Determine the [x, y] coordinate at the center of the cell enclosing the given text.  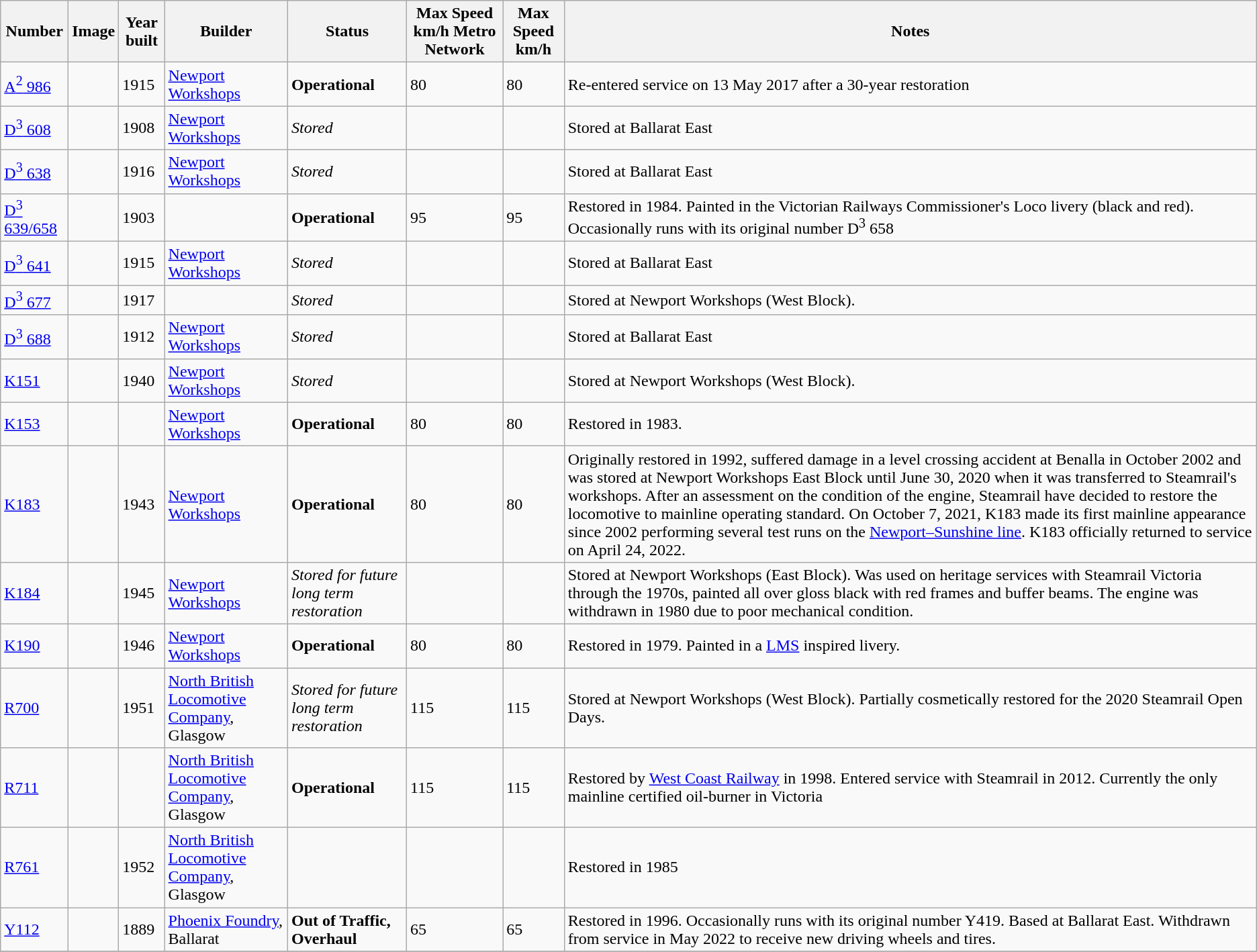
Notes [911, 32]
D3 677 [35, 301]
Restored in 1979. Painted in a LMS inspired livery. [911, 646]
K183 [35, 504]
Status [346, 32]
A2 986 [35, 85]
Max Speed km/h [534, 32]
D3 639/658 [35, 218]
Phoenix Foundry, Ballarat [226, 929]
Re-entered service on 13 May 2017 after a 30-year restoration [911, 85]
1952 [142, 867]
D3 688 [35, 337]
Number [35, 32]
Image [94, 32]
D3 641 [35, 263]
K184 [35, 593]
R711 [35, 788]
R700 [35, 708]
1945 [142, 593]
Restored in 1983. [911, 424]
Out of Traffic, Overhaul [346, 929]
D3 608 [35, 128]
1908 [142, 128]
1889 [142, 929]
Stored at Newport Workshops (West Block). Partially cosmetically restored for the 2020 Steamrail Open Days. [911, 708]
1917 [142, 301]
Restored by West Coast Railway in 1998. Entered service with Steamrail in 2012. Currently the only mainline certified oil-burner in Victoria [911, 788]
Restored in 1984. Painted in the Victorian Railways Commissioner's Loco livery (black and red). Occasionally runs with its original number D3 658 [911, 218]
1946 [142, 646]
Restored in 1985 [911, 867]
1940 [142, 380]
1951 [142, 708]
Builder [226, 32]
R761 [35, 867]
Y112 [35, 929]
K151 [35, 380]
1903 [142, 218]
K190 [35, 646]
1912 [142, 337]
1916 [142, 172]
K153 [35, 424]
1943 [142, 504]
Max Speed km/h Metro Network [455, 32]
Year built [142, 32]
D3 638 [35, 172]
